Identify which cell holds the provided text, then report its [x, y] central coordinate. 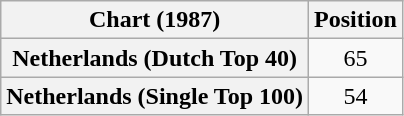
Netherlands (Single Top 100) [155, 96]
65 [356, 58]
Netherlands (Dutch Top 40) [155, 58]
Chart (1987) [155, 20]
Position [356, 20]
54 [356, 96]
